Provide the (x, y) coordinate of the cell's center where the given text is located.  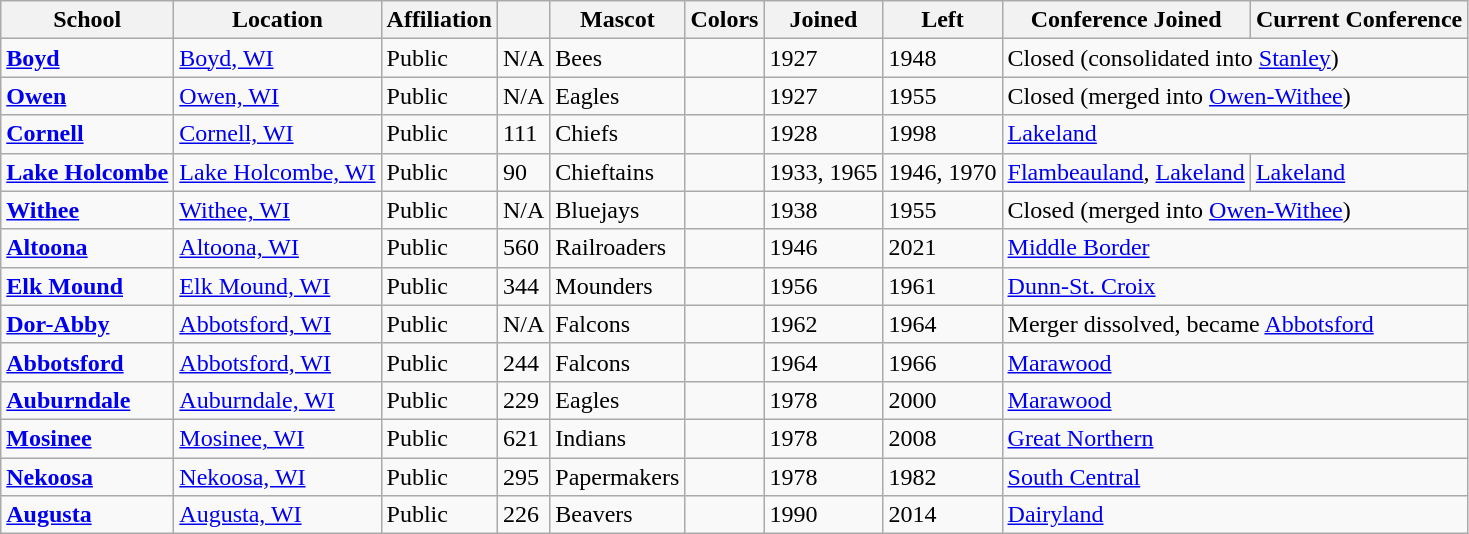
Altoona (88, 248)
Augusta, WI (278, 515)
Augusta (88, 515)
Nekoosa, WI (278, 477)
1961 (942, 286)
226 (523, 515)
Elk Mound (88, 286)
Dairyland (1235, 515)
Owen, WI (278, 96)
Altoona, WI (278, 248)
Dor-Abby (88, 324)
Middle Border (1235, 248)
Chieftains (618, 172)
Left (942, 20)
Lake Holcombe, WI (278, 172)
Abbotsford (88, 362)
Auburndale (88, 400)
Railroaders (618, 248)
Withee, WI (278, 210)
Papermakers (618, 477)
Lake Holcombe (88, 172)
Location (278, 20)
1928 (824, 134)
Bees (618, 58)
Dunn-St. Croix (1235, 286)
Colors (724, 20)
Current Conference (1358, 20)
2000 (942, 400)
295 (523, 477)
1998 (942, 134)
South Central (1235, 477)
Mascot (618, 20)
Elk Mound, WI (278, 286)
Bluejays (618, 210)
Indians (618, 438)
Mounders (618, 286)
244 (523, 362)
1946, 1970 (942, 172)
2008 (942, 438)
Affiliation (439, 20)
Merger dissolved, became Abbotsford (1235, 324)
2014 (942, 515)
1982 (942, 477)
Conference Joined (1126, 20)
Mosinee, WI (278, 438)
Boyd, WI (278, 58)
1938 (824, 210)
Withee (88, 210)
1956 (824, 286)
1946 (824, 248)
Nekoosa (88, 477)
229 (523, 400)
560 (523, 248)
Cornell (88, 134)
111 (523, 134)
2021 (942, 248)
Chiefs (618, 134)
Beavers (618, 515)
Great Northern (1235, 438)
1990 (824, 515)
344 (523, 286)
Cornell, WI (278, 134)
School (88, 20)
Auburndale, WI (278, 400)
Boyd (88, 58)
Closed (consolidated into Stanley) (1235, 58)
Joined (824, 20)
Owen (88, 96)
1933, 1965 (824, 172)
Flambeauland, Lakeland (1126, 172)
1962 (824, 324)
621 (523, 438)
Mosinee (88, 438)
1966 (942, 362)
1948 (942, 58)
90 (523, 172)
